Locate the cell with the specified text and output its [x, y] center coordinate. 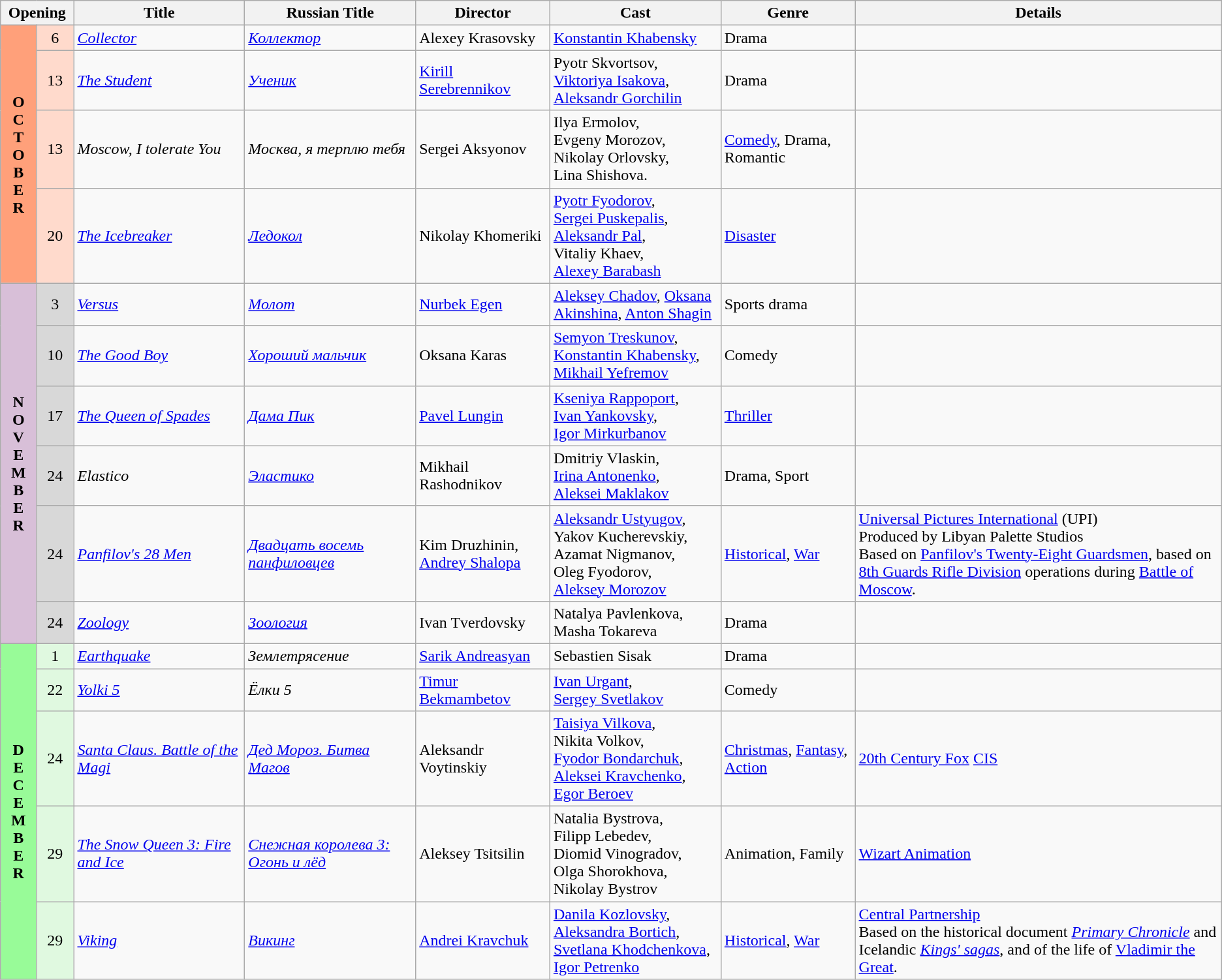
20th Century Fox CIS [1038, 759]
Moscow, I tolerate You [159, 149]
Dmitriy Vlaskin, Irina Antonenko, Aleksei Maklakov [635, 476]
The Icebreaker [159, 236]
Comedy, Drama, Romantic [788, 149]
Коллектор [330, 38]
Sarik Andreasyan [483, 656]
Timur Bekmambetov [483, 689]
Kim Druzhinin, Andrey Shalopa [483, 553]
20 [55, 236]
Title [159, 13]
Natalia Bystrova, Filipp Lebedev, Diomid Vinogradov, Olga Shorokhova, Nikolay Bystrov [635, 854]
Ivan Tverdovsky [483, 622]
Central Partnership Based on the historical document Primary Chronicle and Icelandic Kings' sagas, and of the life of Vladimir the Great. [1038, 941]
Versus [159, 304]
Sports drama [788, 304]
Genre [788, 13]
Ученик [330, 80]
Nikolay Khomeriki [483, 236]
Collector [159, 38]
Ilya Ermolov, Evgeny Morozov, Nikolay Orlovsky, Lina Shishova. [635, 149]
Semyon Treskunov, Konstantin Khabensky, Mikhail Yefremov [635, 356]
17 [55, 416]
Earthquake [159, 656]
Москва, я терплю тебя [330, 149]
Викинг [330, 941]
The Snow Queen 3: Fire and Ice [159, 854]
Kseniya Rappoport, Ivan Yankovsky, Igor Mirkurbanov [635, 416]
Natalya Pavlenkova, Masha Tokareva [635, 622]
DECEMBER [18, 811]
Хороший мальчик [330, 356]
Drama, Sport [788, 476]
Danila Kozlovsky, Aleksandra Bortich, Svetlana Khodchenkova, Igor Petrenko [635, 941]
Panfilov's 28 Men [159, 553]
3 [55, 304]
Aleksey Tsitsilin [483, 854]
Zoology [159, 622]
Taisiya Vilkova, Nikita Volkov, Fyodor Bondarchuk, Aleksei Kravchenko, Egor Beroev [635, 759]
Opening [37, 13]
Konstantin Khabensky [635, 38]
Details [1038, 13]
10 [55, 356]
Cast [635, 13]
Ivan Urgant, Sergey Svetlakov [635, 689]
Andrei Kravchuk [483, 941]
Disaster [788, 236]
Yolki 5 [159, 689]
Animation, Family [788, 854]
Aleksey Chadov, Oksana Akinshina, Anton Shagin [635, 304]
Pyotr Fyodorov, Sergei Puskepalis, Aleksandr Pal, Vitaliy Khaev, Alexey Barabash [635, 236]
The Student [159, 80]
Alexey Krasovsky [483, 38]
Viking [159, 941]
1 [55, 656]
Зоология [330, 622]
Thriller [788, 416]
Oksana Karas [483, 356]
Aleksandr Ustyugov, Yakov Kucherevskiy, Azamat Nigmanov, Oleg Fyodorov, Aleksey Morozov [635, 553]
OCTOBER [18, 154]
6 [55, 38]
Nurbek Egen [483, 304]
Дама Пик [330, 416]
Молот [330, 304]
Russian Title [330, 13]
Дед Мороз. Битва Магов [330, 759]
Двадцать восемь панфиловцев [330, 553]
Pyotr Skvortsov, Viktoriya Isakova, Aleksandr Gorchilin [635, 80]
Снежная королева 3: Огонь и лёд [330, 854]
Director [483, 13]
Mikhail Rashodnikov [483, 476]
Kirill Serebrennikov [483, 80]
Christmas, Fantasy, Action [788, 759]
Sebastien Sisak [635, 656]
Santa Claus. Battle of the Magi [159, 759]
Ёлки 5 [330, 689]
Землетрясение [330, 656]
Pavel Lungin [483, 416]
The Queen of Spades [159, 416]
Aleksandr Voytinskiy [483, 759]
Ледокол [330, 236]
Elastico [159, 476]
Wizart Animation [1038, 854]
Sergei Aksyonov [483, 149]
The Good Boy [159, 356]
NOVEMBER [18, 463]
Эластико [330, 476]
22 [55, 689]
